Search for the cell housing the specified text and yield its [x, y] center coordinate. 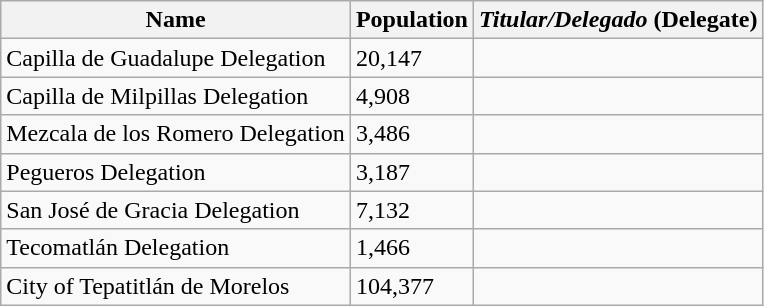
3,486 [412, 134]
Titular/Delegado (Delegate) [618, 20]
San José de Gracia Delegation [176, 210]
Population [412, 20]
City of Tepatitlán de Morelos [176, 286]
Capilla de Milpillas Delegation [176, 96]
4,908 [412, 96]
Name [176, 20]
Pegueros Delegation [176, 172]
1,466 [412, 248]
Tecomatlán Delegation [176, 248]
20,147 [412, 58]
Mezcala de los Romero Delegation [176, 134]
3,187 [412, 172]
Capilla de Guadalupe Delegation [176, 58]
7,132 [412, 210]
104,377 [412, 286]
